For the text-containing cell, return its midpoint in [x, y] coordinate format. 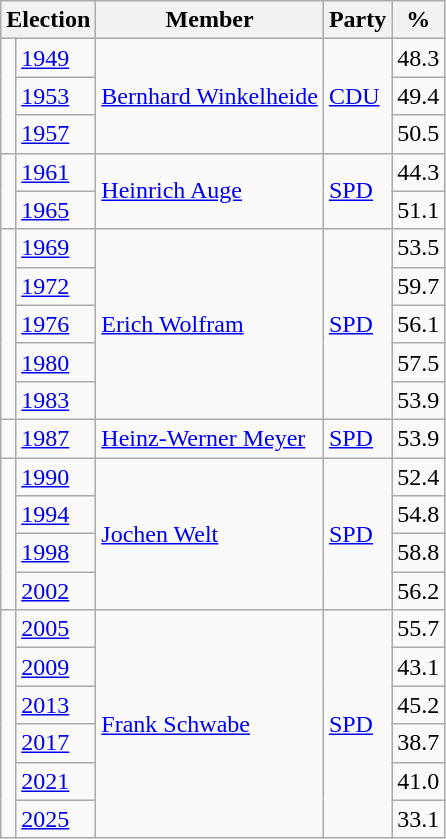
2017 [56, 743]
2005 [56, 629]
1965 [56, 210]
57.5 [418, 362]
1998 [56, 553]
53.5 [418, 248]
52.4 [418, 477]
2021 [56, 781]
48.3 [418, 58]
33.1 [418, 819]
CDU [357, 96]
1957 [56, 134]
Frank Schwabe [210, 724]
% [418, 20]
2025 [56, 819]
55.7 [418, 629]
44.3 [418, 172]
Election [48, 20]
1953 [56, 96]
2013 [56, 705]
56.1 [418, 324]
Jochen Welt [210, 534]
56.2 [418, 591]
Heinrich Auge [210, 191]
1990 [56, 477]
1994 [56, 515]
2002 [56, 591]
49.4 [418, 96]
43.1 [418, 667]
Member [210, 20]
Party [357, 20]
1980 [56, 362]
1972 [56, 286]
1969 [56, 248]
2009 [56, 667]
1961 [56, 172]
58.8 [418, 553]
1987 [56, 438]
1976 [56, 324]
Heinz-Werner Meyer [210, 438]
38.7 [418, 743]
1949 [56, 58]
Bernhard Winkelheide [210, 96]
Erich Wolfram [210, 324]
50.5 [418, 134]
41.0 [418, 781]
59.7 [418, 286]
45.2 [418, 705]
54.8 [418, 515]
51.1 [418, 210]
1983 [56, 400]
